From the cell containing the given text, extract its center point as (x, y) coordinate. 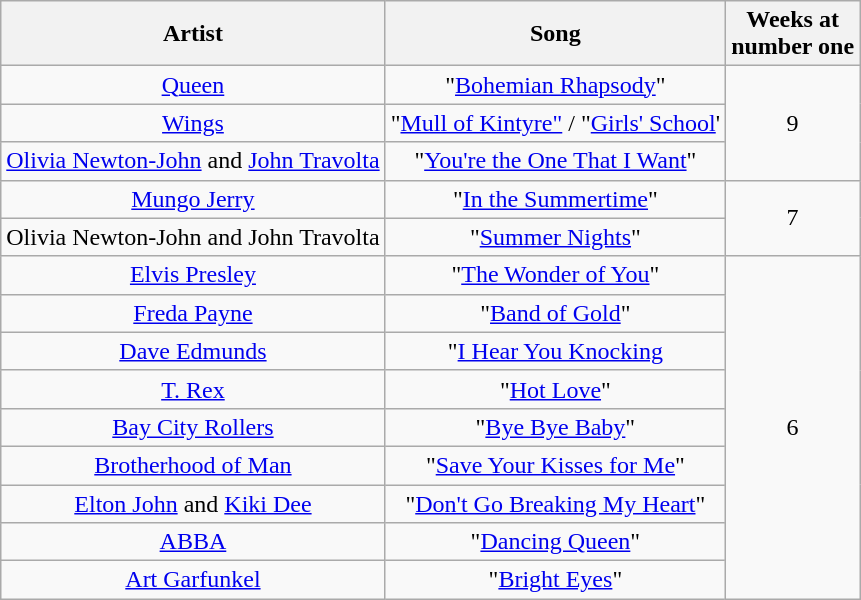
"In the Summertime" (555, 199)
Freda Payne (193, 313)
Elvis Presley (193, 275)
Queen (193, 85)
Bay City Rollers (193, 427)
"Bright Eyes" (555, 580)
"You're the One That I Want" (555, 161)
"The Wonder of You" (555, 275)
"Hot Love" (555, 389)
ABBA (193, 542)
"Mull of Kintyre" / "Girls' School' (555, 123)
6 (793, 428)
7 (793, 218)
Song (555, 34)
"Bohemian Rhapsody" (555, 85)
9 (793, 123)
Mungo Jerry (193, 199)
"Dancing Queen" (555, 542)
Weeks atnumber one (793, 34)
Brotherhood of Man (193, 465)
"Save Your Kisses for Me" (555, 465)
"Bye Bye Baby" (555, 427)
Elton John and Kiki Dee (193, 503)
Wings (193, 123)
"Don't Go Breaking My Heart" (555, 503)
Art Garfunkel (193, 580)
"I Hear You Knocking (555, 351)
T. Rex (193, 389)
"Band of Gold" (555, 313)
"Summer Nights" (555, 237)
Artist (193, 34)
Dave Edmunds (193, 351)
